Return [X, Y] of the center of cell containing provided text 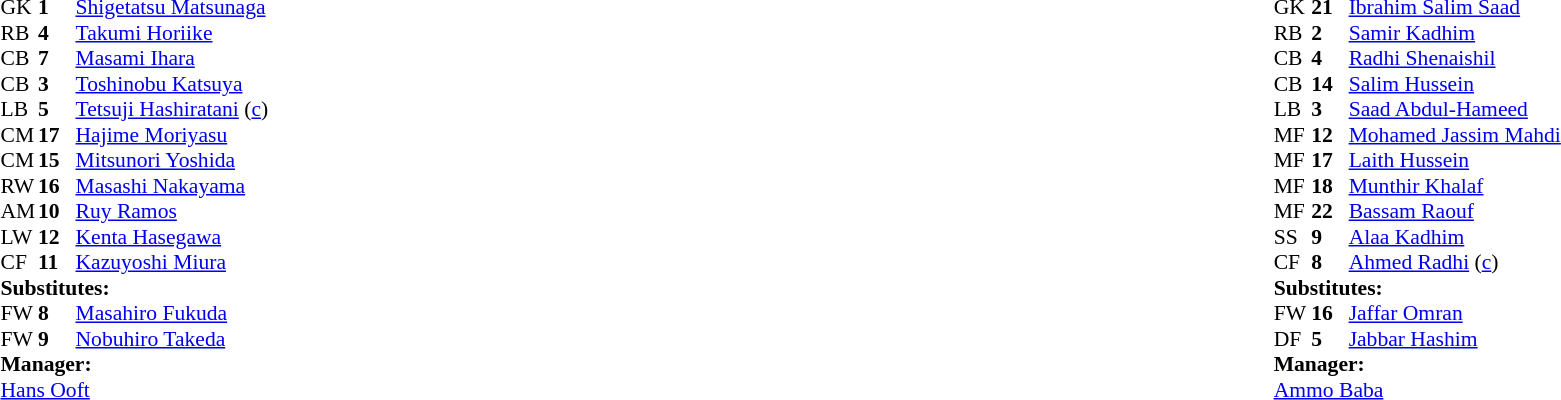
DF [1293, 339]
SS [1293, 237]
Samir Kadhim [1455, 33]
Munthir Khalaf [1455, 186]
10 [57, 211]
Tetsuji Hashiratani (c) [172, 109]
22 [1330, 211]
Nobuhiro Takeda [172, 339]
Masami Ihara [172, 59]
Bassam Raouf [1455, 211]
15 [57, 161]
Ahmed Radhi (c) [1455, 263]
Masahiro Fukuda [172, 313]
RW [19, 186]
Hajime Moriyasu [172, 135]
Masashi Nakayama [172, 186]
Laith Hussein [1455, 161]
Jabbar Hashim [1455, 339]
Mitsunori Yoshida [172, 161]
Ruy Ramos [172, 211]
AM [19, 211]
Kazuyoshi Miura [172, 263]
11 [57, 263]
14 [1330, 84]
2 [1330, 33]
Jaffar Omran [1455, 313]
Toshinobu Katsuya [172, 84]
Salim Hussein [1455, 84]
Alaa Kadhim [1455, 237]
Kenta Hasegawa [172, 237]
Mohamed Jassim Mahdi [1455, 135]
Takumi Horiike [172, 33]
7 [57, 59]
Radhi Shenaishil [1455, 59]
LW [19, 237]
18 [1330, 186]
Saad Abdul-Hameed [1455, 109]
